Provide the (X, Y) coordinate of the cell's center where the given text is located.  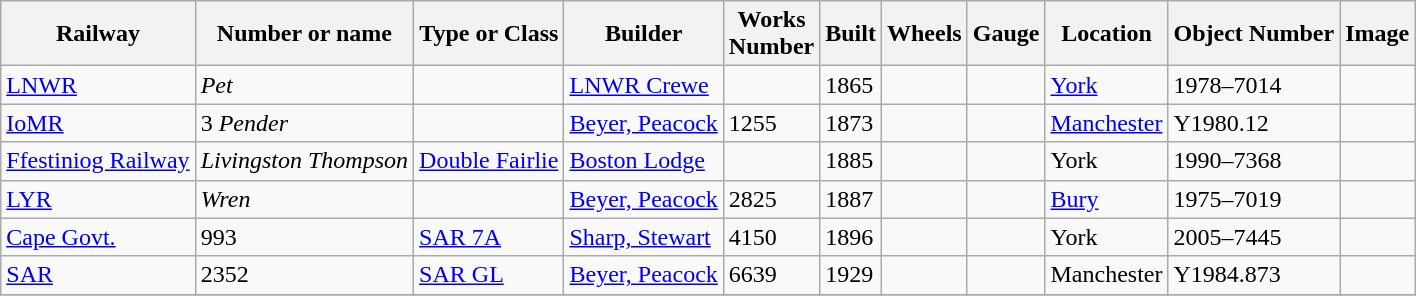
4150 (771, 237)
1885 (851, 161)
Sharp, Stewart (644, 237)
SAR (98, 275)
LNWR Crewe (644, 85)
Wren (304, 199)
SAR GL (489, 275)
Gauge (1006, 34)
Livingston Thompson (304, 161)
1975–7019 (1254, 199)
993 (304, 237)
Double Fairlie (489, 161)
SAR 7A (489, 237)
Wheels (924, 34)
3 Pender (304, 123)
IoMR (98, 123)
1887 (851, 199)
1978–7014 (1254, 85)
Type or Class (489, 34)
Bury (1106, 199)
2352 (304, 275)
Location (1106, 34)
6639 (771, 275)
Object Number (1254, 34)
1873 (851, 123)
Y1984.873 (1254, 275)
Image (1378, 34)
Y1980.12 (1254, 123)
1865 (851, 85)
Builder (644, 34)
1929 (851, 275)
Built (851, 34)
2825 (771, 199)
Cape Govt. (98, 237)
2005–7445 (1254, 237)
WorksNumber (771, 34)
Boston Lodge (644, 161)
Pet (304, 85)
Railway (98, 34)
1255 (771, 123)
Ffestiniog Railway (98, 161)
LNWR (98, 85)
LYR (98, 199)
Number or name (304, 34)
1990–7368 (1254, 161)
1896 (851, 237)
